Scan for the cell matching the given text and deliver its [X, Y] coordinate at center. 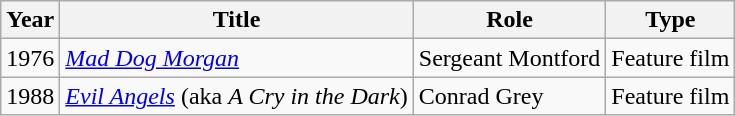
1976 [30, 58]
Role [510, 20]
Evil Angels (aka A Cry in the Dark) [236, 96]
Type [670, 20]
Title [236, 20]
1988 [30, 96]
Mad Dog Morgan [236, 58]
Sergeant Montford [510, 58]
Year [30, 20]
Conrad Grey [510, 96]
